Determine the (x, y) coordinate at the center of the cell enclosing the given text.  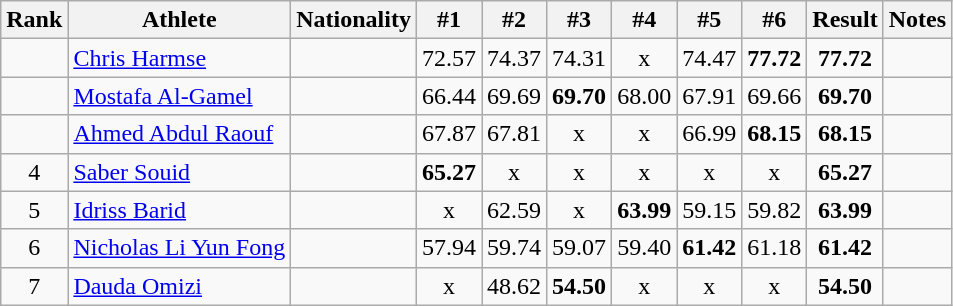
59.40 (644, 248)
#1 (448, 20)
74.37 (514, 58)
#3 (580, 20)
Athlete (180, 20)
#5 (710, 20)
48.62 (514, 286)
62.59 (514, 210)
67.81 (514, 134)
72.57 (448, 58)
Chris Harmse (180, 58)
Idriss Barid (180, 210)
61.18 (774, 248)
59.82 (774, 210)
#4 (644, 20)
Result (845, 20)
74.47 (710, 58)
59.74 (514, 248)
#6 (774, 20)
Saber Souid (180, 172)
Mostafa Al-Gamel (180, 96)
Nicholas Li Yun Fong (180, 248)
Notes (917, 20)
6 (34, 248)
5 (34, 210)
68.00 (644, 96)
4 (34, 172)
57.94 (448, 248)
69.69 (514, 96)
66.44 (448, 96)
59.07 (580, 248)
Rank (34, 20)
Nationality (354, 20)
66.99 (710, 134)
#2 (514, 20)
59.15 (710, 210)
7 (34, 286)
67.87 (448, 134)
Dauda Omizi (180, 286)
74.31 (580, 58)
Ahmed Abdul Raouf (180, 134)
69.66 (774, 96)
67.91 (710, 96)
